Locate the cell with the specified text and output its [X, Y] center coordinate. 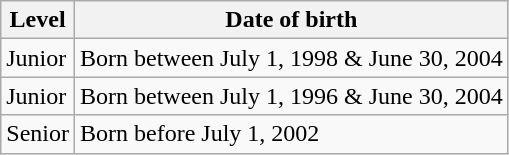
Date of birth [291, 20]
Born before July 1, 2002 [291, 134]
Senior [38, 134]
Born between July 1, 1998 & June 30, 2004 [291, 58]
Born between July 1, 1996 & June 30, 2004 [291, 96]
Level [38, 20]
